Locate the cell with the specified text and output its [X, Y] center coordinate. 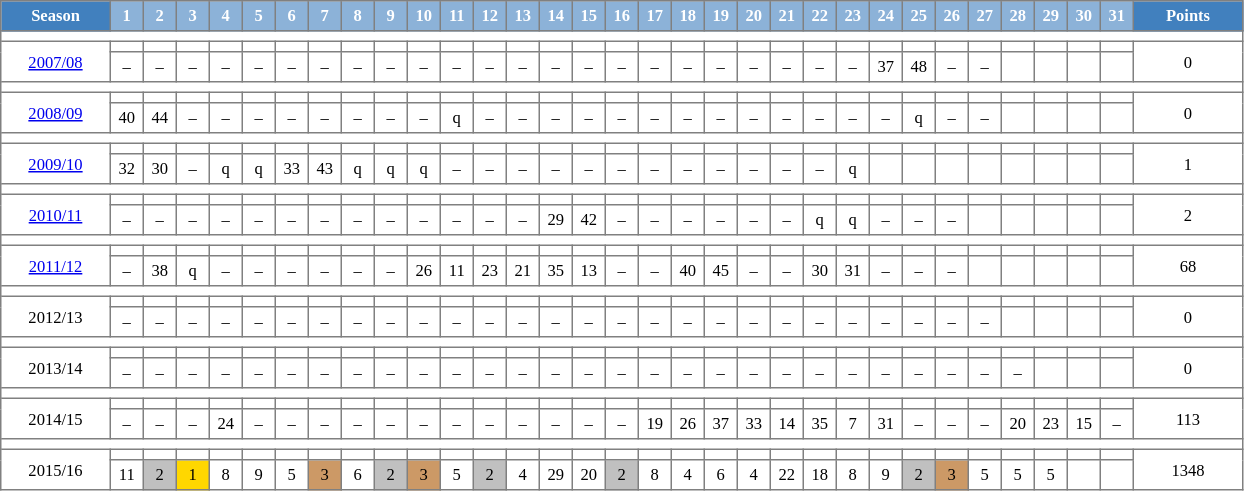
38 [160, 271]
32 [126, 169]
2014/15 [56, 418]
2013/14 [56, 367]
27 [984, 16]
68 [1188, 265]
2009/10 [56, 163]
43 [324, 169]
12 [490, 16]
25 [918, 16]
45 [720, 271]
Points [1188, 16]
42 [588, 220]
1348 [1188, 469]
2010/11 [56, 214]
2007/08 [56, 61]
10 [424, 16]
2015/16 [56, 469]
44 [160, 118]
2011/12 [56, 265]
2012/13 [56, 316]
2008/09 [56, 112]
113 [1188, 418]
28 [1018, 16]
Season [56, 16]
16 [622, 16]
48 [918, 67]
17 [654, 16]
